Return the (X, Y) coordinate for the center point of the cell that contains the specified text.  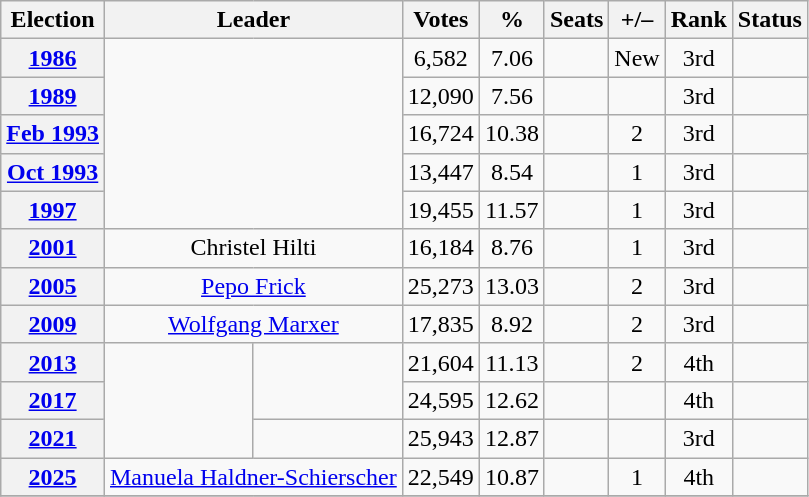
8.54 (512, 172)
Status (770, 20)
2009 (53, 324)
2013 (53, 362)
2025 (53, 477)
16,184 (440, 248)
24,595 (440, 400)
12.87 (512, 438)
16,724 (440, 134)
8.76 (512, 248)
Feb 1993 (53, 134)
2017 (53, 400)
7.56 (512, 96)
% (512, 20)
Christel Hilti (253, 248)
Votes (440, 20)
+/– (637, 20)
2005 (53, 286)
25,943 (440, 438)
25,273 (440, 286)
11.13 (512, 362)
2001 (53, 248)
Election (53, 20)
12,090 (440, 96)
11.57 (512, 210)
Wolfgang Marxer (253, 324)
17,835 (440, 324)
2021 (53, 438)
8.92 (512, 324)
12.62 (512, 400)
22,549 (440, 477)
21,604 (440, 362)
Manuela Haldner-Schierscher (253, 477)
Pepo Frick (253, 286)
10.38 (512, 134)
6,582 (440, 58)
Rank (698, 20)
13,447 (440, 172)
Seats (576, 20)
19,455 (440, 210)
13.03 (512, 286)
New (637, 58)
Leader (253, 20)
1997 (53, 210)
7.06 (512, 58)
1986 (53, 58)
Oct 1993 (53, 172)
10.87 (512, 477)
1989 (53, 96)
